Provide the (x, y) coordinate of the cell's center where the given text is located.  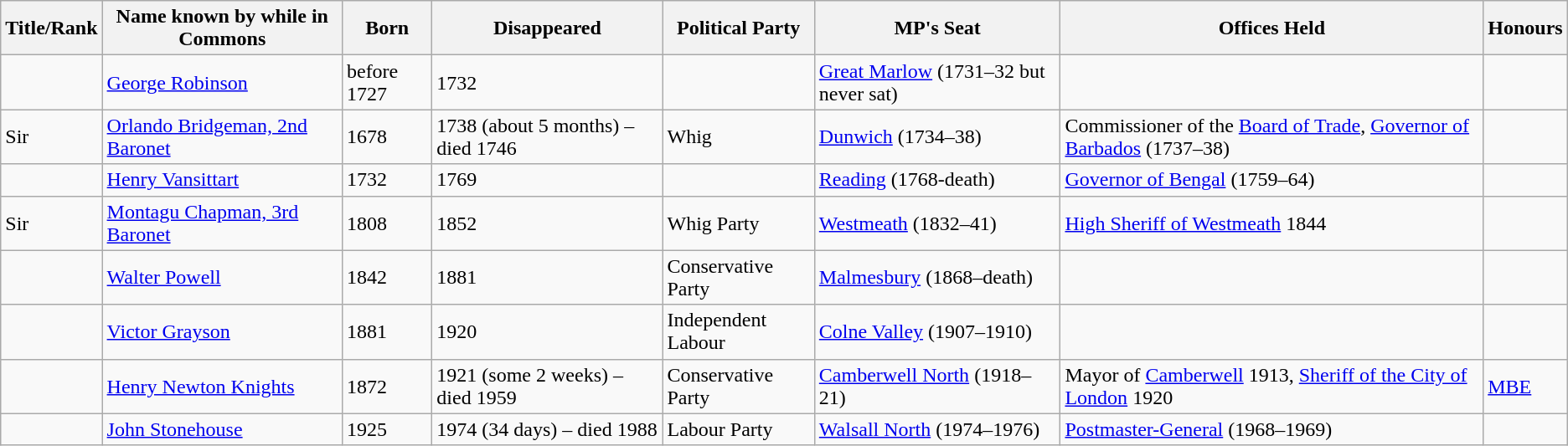
Orlando Bridgeman, 2nd Baronet (222, 137)
Dunwich (1734–38) (937, 137)
Camberwell North (1918–21) (937, 387)
1974 (34 days) – died 1988 (548, 429)
1920 (548, 331)
High Sheriff of Westmeath 1844 (1271, 223)
Victor Grayson (222, 331)
1678 (387, 137)
Henry Newton Knights (222, 387)
1769 (548, 180)
Walsall North (1974–1976) (937, 429)
Independent Labour (739, 331)
before 1727 (387, 82)
Labour Party (739, 429)
MP's Seat (937, 28)
Postmaster-General (1968–1969) (1271, 429)
1921 (some 2 weeks) – died 1959 (548, 387)
Born (387, 28)
1808 (387, 223)
Political Party (739, 28)
Malmesbury (1868–death) (937, 278)
Great Marlow (1731–32 but never sat) (937, 82)
MBE (1526, 387)
1872 (387, 387)
Mayor of Camberwell 1913, Sheriff of the City of London 1920 (1271, 387)
Henry Vansittart (222, 180)
1738 (about 5 months) – died 1746 (548, 137)
George Robinson (222, 82)
Walter Powell (222, 278)
Name known by while in Commons (222, 28)
Commissioner of the Board of Trade, Governor of Barbados (1737–38) (1271, 137)
Colne Valley (1907–1910) (937, 331)
Montagu Chapman, 3rd Baronet (222, 223)
Westmeath (1832–41) (937, 223)
1925 (387, 429)
Whig (739, 137)
John Stonehouse (222, 429)
Governor of Bengal (1759–64) (1271, 180)
1842 (387, 278)
Title/Rank (52, 28)
Whig Party (739, 223)
Offices Held (1271, 28)
1852 (548, 223)
Honours (1526, 28)
Disappeared (548, 28)
Reading (1768-death) (937, 180)
